Extract the (x, y) coordinate from the center of the cell holding the provided text.  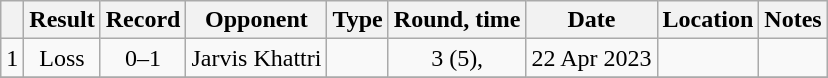
Record (143, 20)
3 (5), (457, 58)
Loss (62, 58)
Round, time (457, 20)
0–1 (143, 58)
1 (12, 58)
Result (62, 20)
22 Apr 2023 (592, 58)
Opponent (256, 20)
Type (358, 20)
Location (708, 20)
Date (592, 20)
Jarvis Khattri (256, 58)
Notes (793, 20)
